Find where the given text appears and provide that cell's center as [x, y] coordinate. 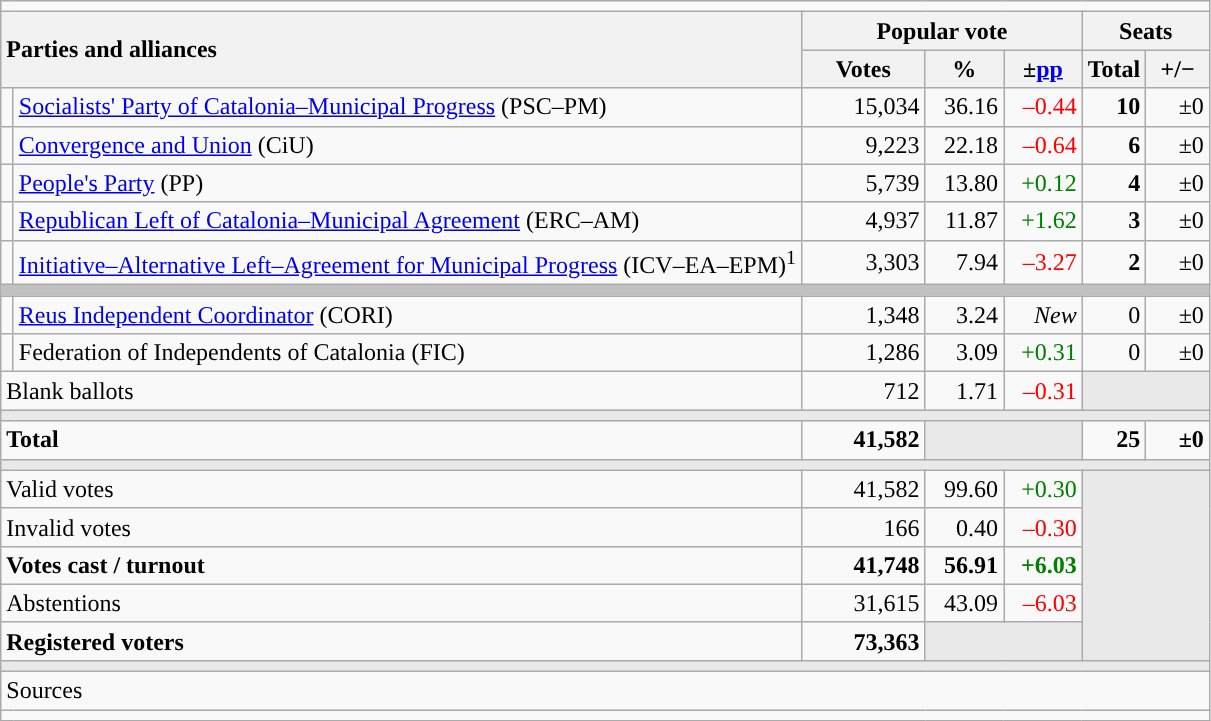
–0.44 [1044, 107]
13.80 [964, 183]
9,223 [864, 145]
22.18 [964, 145]
±pp [1044, 69]
Initiative–Alternative Left–Agreement for Municipal Progress (ICV–EA–EPM)1 [407, 262]
15,034 [864, 107]
–3.27 [1044, 262]
4,937 [864, 221]
36.16 [964, 107]
166 [864, 527]
–0.31 [1044, 391]
People's Party (PP) [407, 183]
Abstentions [402, 603]
+6.03 [1044, 565]
+0.30 [1044, 489]
+/− [1178, 69]
73,363 [864, 641]
+0.31 [1044, 353]
3.09 [964, 353]
3 [1114, 221]
56.91 [964, 565]
4 [1114, 183]
41,748 [864, 565]
Popular vote [942, 31]
25 [1114, 440]
Federation of Independents of Catalonia (FIC) [407, 353]
Invalid votes [402, 527]
712 [864, 391]
New [1044, 315]
Parties and alliances [402, 50]
6 [1114, 145]
0.40 [964, 527]
Blank ballots [402, 391]
2 [1114, 262]
–6.03 [1044, 603]
% [964, 69]
3.24 [964, 315]
1,348 [864, 315]
31,615 [864, 603]
+0.12 [1044, 183]
Republican Left of Catalonia–Municipal Agreement (ERC–AM) [407, 221]
3,303 [864, 262]
11.87 [964, 221]
Votes cast / turnout [402, 565]
Sources [606, 691]
Votes [864, 69]
7.94 [964, 262]
Valid votes [402, 489]
43.09 [964, 603]
Registered voters [402, 641]
–0.30 [1044, 527]
Convergence and Union (CiU) [407, 145]
Socialists' Party of Catalonia–Municipal Progress (PSC–PM) [407, 107]
1.71 [964, 391]
99.60 [964, 489]
10 [1114, 107]
+1.62 [1044, 221]
–0.64 [1044, 145]
5,739 [864, 183]
1,286 [864, 353]
Seats [1146, 31]
Reus Independent Coordinator (CORI) [407, 315]
